Scan for the cell matching the given text and deliver its [X, Y] coordinate at center. 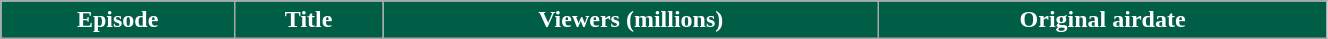
Original airdate [1103, 20]
Viewers (millions) [631, 20]
Episode [118, 20]
Title [308, 20]
